Determine the [x, y] coordinate at the center of the cell enclosing the given text.  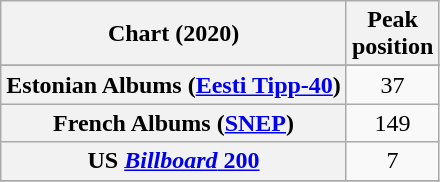
Peakposition [392, 34]
Estonian Albums (Eesti Tipp-40) [174, 85]
7 [392, 161]
French Albums (SNEP) [174, 123]
Chart (2020) [174, 34]
US Billboard 200 [174, 161]
149 [392, 123]
37 [392, 85]
